Search for the cell housing the specified text and yield its [x, y] center coordinate. 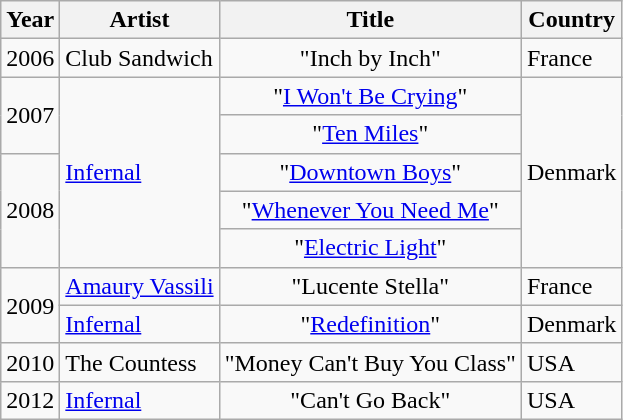
"Money Can't Buy You Class" [370, 362]
"Ten Miles" [370, 134]
2012 [30, 400]
"Redefinition" [370, 324]
Amaury Vassili [140, 286]
2008 [30, 210]
"Lucente Stella" [370, 286]
Artist [140, 20]
"Can't Go Back" [370, 400]
"Inch by Inch" [370, 58]
2007 [30, 115]
"Electric Light" [370, 248]
2010 [30, 362]
"Whenever You Need Me" [370, 210]
Year [30, 20]
"I Won't Be Crying" [370, 96]
"Downtown Boys" [370, 172]
Title [370, 20]
The Countess [140, 362]
2009 [30, 305]
Country [571, 20]
2006 [30, 58]
Club Sandwich [140, 58]
